Return the (x, y) coordinate for the center point of the cell that contains the specified text.  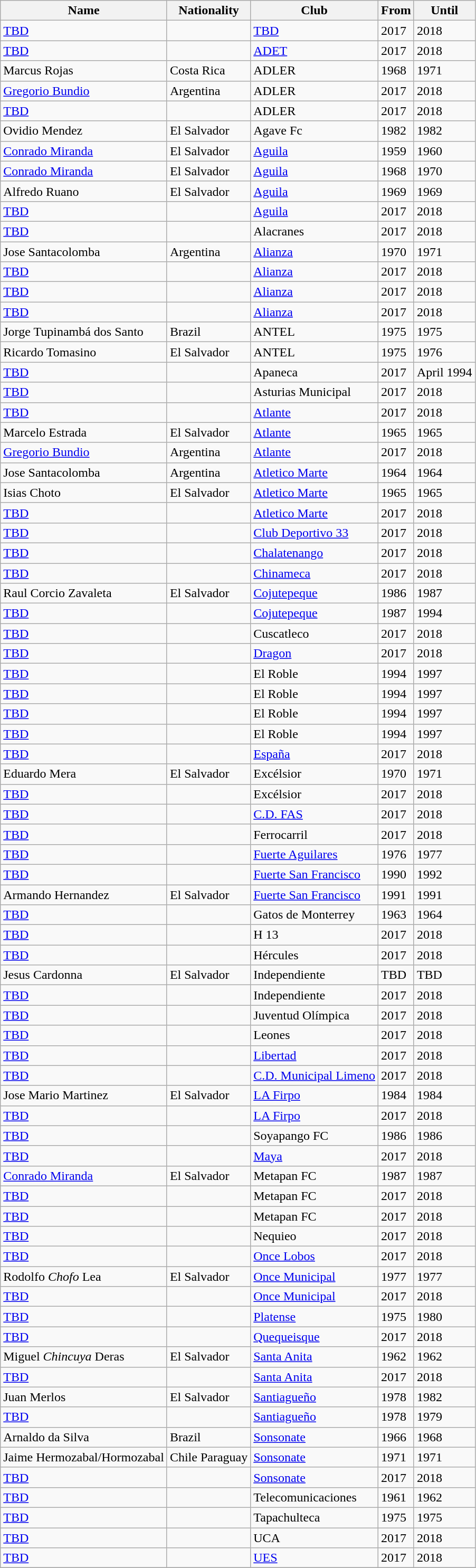
Marcus Rojas (84, 71)
C.D. FAS (315, 814)
1990 (396, 874)
Juventud Olímpica (315, 1015)
Costa Rica (208, 71)
Telecomunicaciones (315, 1497)
Jesus Cardonna (84, 975)
Jose Mario Martinez (84, 1095)
1966 (396, 1437)
Alfredo Ruano (84, 191)
Jorge Tupinambá dos Santo (84, 332)
Tapachulteca (315, 1517)
1980 (444, 1317)
Ricardo Tomasino (84, 352)
Hércules (315, 955)
From (396, 11)
Armando Hernandez (84, 895)
UCA (315, 1538)
Alacranes (315, 231)
Ferrocarril (315, 834)
1959 (396, 151)
Dragon (315, 654)
Chile Paraguay (208, 1457)
UES (315, 1558)
Arnaldo da Silva (84, 1437)
Rodolfo Chofo Lea (84, 1277)
Miguel Chincuya Deras (84, 1357)
Raul Corcio Zavaleta (84, 593)
1963 (396, 915)
Club (315, 11)
C.D. Municipal Limeno (315, 1075)
Maya (315, 1156)
1992 (444, 874)
Quequeisque (315, 1337)
Jaime Hermozabal/Hormozabal (84, 1457)
Gatos de Monterrey (315, 915)
Once Lobos (315, 1257)
Asturias Municipal (315, 392)
Fuerte Aguilares (315, 854)
Chalatenango (315, 553)
Agave Fc (315, 131)
Isias Choto (84, 493)
España (315, 754)
Eduardo Mera (84, 774)
ADET (315, 51)
Chinameca (315, 573)
Name (84, 11)
Platense (315, 1317)
Apaneca (315, 372)
Nationality (208, 11)
Ovidio Mendez (84, 131)
1960 (444, 151)
1979 (444, 1417)
Juan Merlos (84, 1397)
Nequieo (315, 1236)
Soyapango FC (315, 1136)
Until (444, 11)
Leones (315, 1035)
Club Deportivo 33 (315, 533)
H 13 (315, 935)
Cuscatleco (315, 634)
Marcelo Estrada (84, 432)
1961 (396, 1497)
Libertad (315, 1055)
April 1994 (444, 372)
